Provide the (X, Y) coordinate of the cell's center where the given text is located.  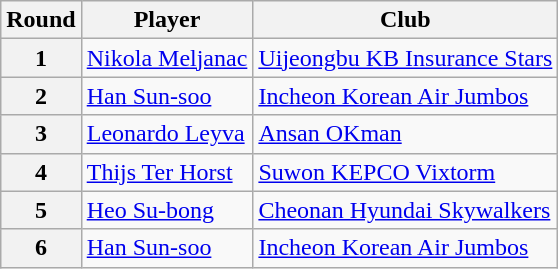
6 (41, 248)
3 (41, 134)
Nikola Meljanac (167, 58)
Ansan OKman (406, 134)
Thijs Ter Horst (167, 172)
5 (41, 210)
Suwon KEPCO Vixtorm (406, 172)
Round (41, 20)
Heo Su-bong (167, 210)
4 (41, 172)
Cheonan Hyundai Skywalkers (406, 210)
Club (406, 20)
Player (167, 20)
Leonardo Leyva (167, 134)
2 (41, 96)
Uijeongbu KB Insurance Stars (406, 58)
1 (41, 58)
